Detect which cell encompasses the target text, then output its (x, y) center coordinate. 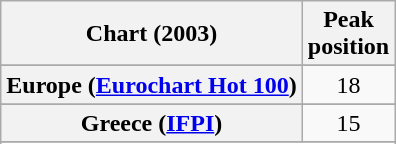
Europe (Eurochart Hot 100) (152, 85)
Greece (IFPI) (152, 123)
Chart (2003) (152, 34)
18 (348, 85)
Peakposition (348, 34)
15 (348, 123)
